For the text-containing cell, return its midpoint in (x, y) coordinate format. 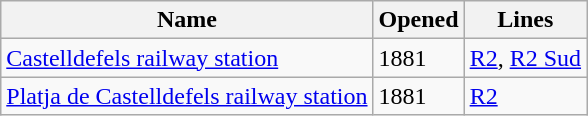
Platja de Castelldefels railway station (187, 96)
R2 (525, 96)
Lines (525, 20)
R2, R2 Sud (525, 58)
Castelldefels railway station (187, 58)
Name (187, 20)
Opened (418, 20)
